Search for the cell housing the specified text and yield its [X, Y] center coordinate. 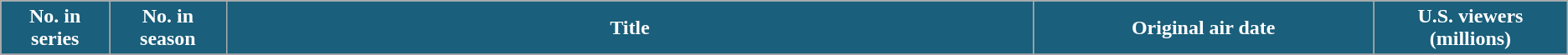
Original air date [1204, 28]
U.S. viewers(millions) [1471, 28]
No. inseason [168, 28]
Title [630, 28]
No. inseries [55, 28]
